For the text-containing cell, return its midpoint in (x, y) coordinate format. 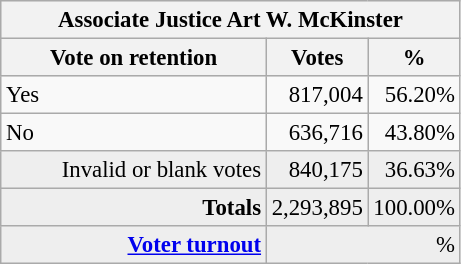
Totals (134, 208)
56.20% (414, 95)
43.80% (414, 133)
817,004 (317, 95)
840,175 (317, 170)
636,716 (317, 133)
36.63% (414, 170)
100.00% (414, 208)
Associate Justice Art W. McKinster (231, 20)
Yes (134, 95)
Votes (317, 58)
No (134, 133)
Voter turnout (134, 245)
Invalid or blank votes (134, 170)
2,293,895 (317, 208)
Vote on retention (134, 58)
